Find where the given text appears and provide that cell's center as (x, y) coordinate. 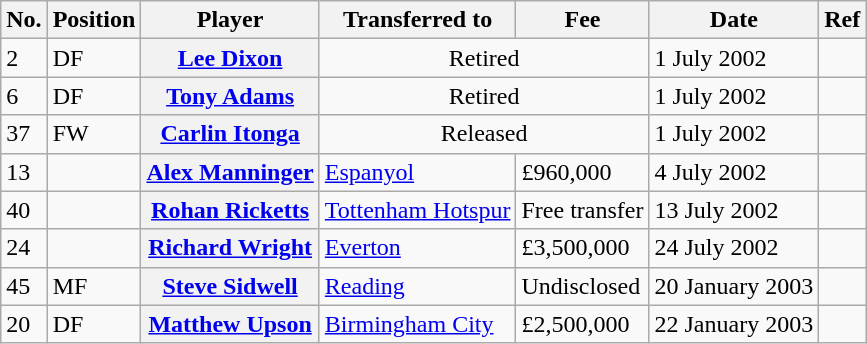
Transferred to (418, 20)
Tottenham Hotspur (418, 210)
20 (24, 324)
Rohan Ricketts (230, 210)
Date (734, 20)
Reading (418, 286)
Ref (842, 20)
Undisclosed (582, 286)
Everton (418, 248)
Alex Manninger (230, 172)
Tony Adams (230, 96)
24 July 2002 (734, 248)
Fee (582, 20)
6 (24, 96)
13 July 2002 (734, 210)
Matthew Upson (230, 324)
FW (94, 134)
Position (94, 20)
4 July 2002 (734, 172)
Lee Dixon (230, 58)
MF (94, 286)
£2,500,000 (582, 324)
Richard Wright (230, 248)
Espanyol (418, 172)
Birmingham City (418, 324)
Free transfer (582, 210)
45 (24, 286)
No. (24, 20)
24 (24, 248)
13 (24, 172)
£3,500,000 (582, 248)
37 (24, 134)
22 January 2003 (734, 324)
Steve Sidwell (230, 286)
Carlin Itonga (230, 134)
2 (24, 58)
Released (484, 134)
20 January 2003 (734, 286)
40 (24, 210)
Player (230, 20)
£960,000 (582, 172)
